Search for the cell housing the specified text and yield its [X, Y] center coordinate. 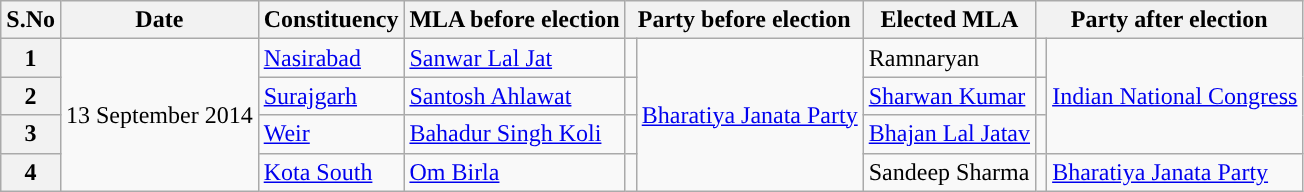
Sandeep Sharma [949, 172]
Bahadur Singh Koli [514, 134]
MLA before election [514, 20]
Kota South [331, 172]
Weir [331, 134]
2 [31, 96]
1 [31, 58]
Surajgarh [331, 96]
Ramnaryan [949, 58]
Bhajan Lal Jatav [949, 134]
13 September 2014 [159, 115]
Indian National Congress [1175, 96]
Party before election [744, 20]
Party after election [1170, 20]
Om Birla [514, 172]
Elected MLA [949, 20]
Date [159, 20]
Sharwan Kumar [949, 96]
Nasirabad [331, 58]
Sanwar Lal Jat [514, 58]
S.No [31, 20]
4 [31, 172]
Santosh Ahlawat [514, 96]
3 [31, 134]
Constituency [331, 20]
